Capture the cell that displays the provided text and extract its (X, Y) central coordinate. 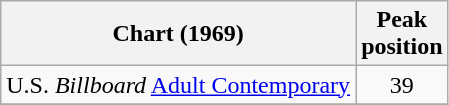
U.S. Billboard Adult Contemporary (178, 85)
Peakposition (402, 34)
39 (402, 85)
Chart (1969) (178, 34)
